Return the (X, Y) coordinate for the center point of the cell that contains the specified text.  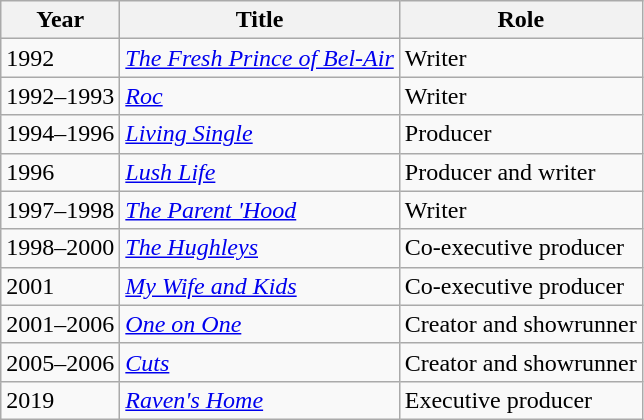
2019 (60, 400)
Executive producer (520, 400)
Lush Life (260, 172)
Role (520, 20)
Year (60, 20)
Living Single (260, 134)
The Fresh Prince of Bel-Air (260, 58)
The Hughleys (260, 248)
One on One (260, 324)
1996 (60, 172)
My Wife and Kids (260, 286)
1992 (60, 58)
Raven's Home (260, 400)
1997–1998 (60, 210)
Title (260, 20)
Producer (520, 134)
1998–2000 (60, 248)
Roc (260, 96)
1992–1993 (60, 96)
1994–1996 (60, 134)
2001 (60, 286)
2005–2006 (60, 362)
2001–2006 (60, 324)
The Parent 'Hood (260, 210)
Producer and writer (520, 172)
Cuts (260, 362)
